Return the (x, y) coordinate for the center point of the cell that contains the specified text.  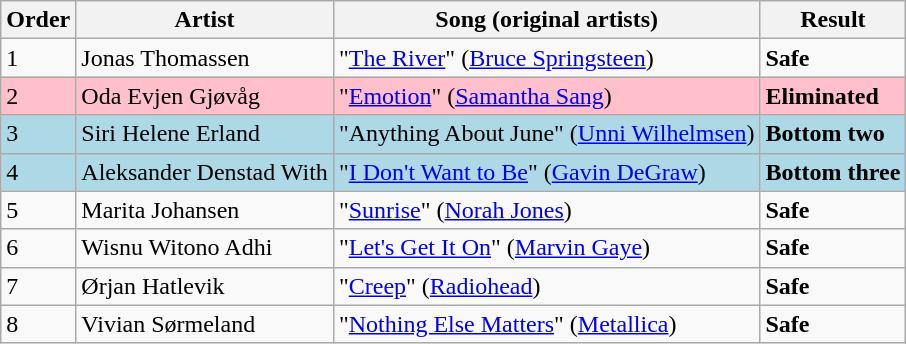
Artist (205, 20)
"The River" (Bruce Springsteen) (546, 58)
"Nothing Else Matters" (Metallica) (546, 324)
3 (38, 134)
7 (38, 286)
1 (38, 58)
"Sunrise" (Norah Jones) (546, 210)
2 (38, 96)
Marita Johansen (205, 210)
4 (38, 172)
"Creep" (Radiohead) (546, 286)
"Emotion" (Samantha Sang) (546, 96)
Aleksander Denstad With (205, 172)
Siri Helene Erland (205, 134)
Bottom three (833, 172)
Order (38, 20)
8 (38, 324)
Vivian Sørmeland (205, 324)
Bottom two (833, 134)
"Let's Get It On" (Marvin Gaye) (546, 248)
Eliminated (833, 96)
Oda Evjen Gjøvåg (205, 96)
Wisnu Witono Adhi (205, 248)
Result (833, 20)
Jonas Thomassen (205, 58)
6 (38, 248)
Song (original artists) (546, 20)
"Anything About June" (Unni Wilhelmsen) (546, 134)
5 (38, 210)
"I Don't Want to Be" (Gavin DeGraw) (546, 172)
Ørjan Hatlevik (205, 286)
